Scan for the cell matching the given text and deliver its [x, y] coordinate at center. 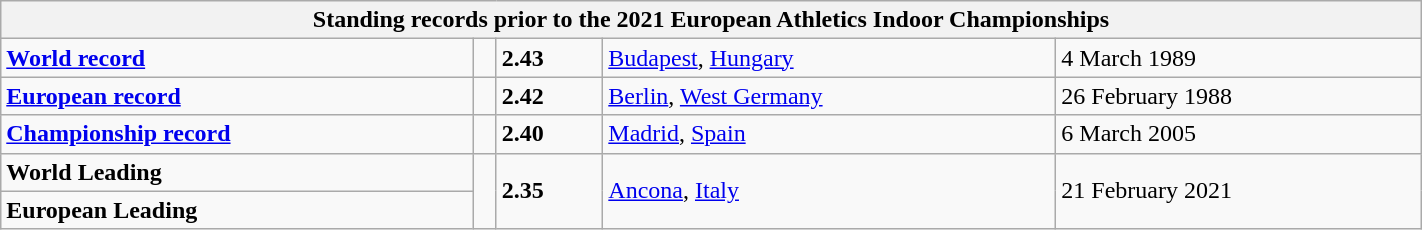
2.43 [550, 58]
Championship record [238, 134]
Standing records prior to the 2021 European Athletics Indoor Championships [711, 20]
4 March 1989 [1238, 58]
2.35 [550, 191]
European Leading [238, 210]
Berlin, West Germany [830, 96]
European record [238, 96]
2.40 [550, 134]
Madrid, Spain [830, 134]
Ancona, Italy [830, 191]
Budapest, Hungary [830, 58]
21 February 2021 [1238, 191]
26 February 1988 [1238, 96]
World record [238, 58]
6 March 2005 [1238, 134]
World Leading [238, 172]
2.42 [550, 96]
